Detect which cell encompasses the target text, then output its (x, y) center coordinate. 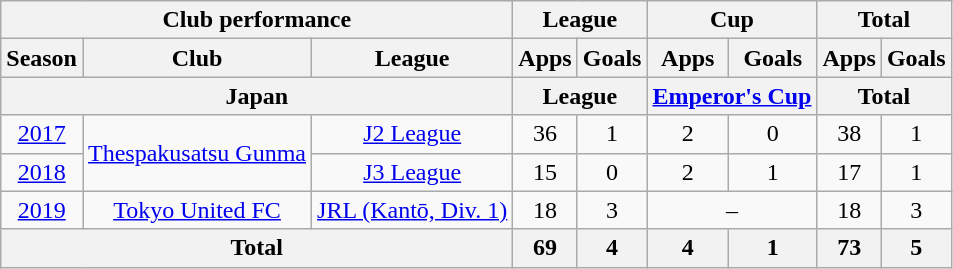
J2 League (412, 134)
15 (545, 172)
JRL (Kantō, Div. 1) (412, 210)
69 (545, 248)
Emperor's Cup (732, 96)
38 (849, 134)
Club performance (257, 20)
2017 (42, 134)
73 (849, 248)
17 (849, 172)
Thespakusatsu Gunma (196, 153)
5 (916, 248)
Club (196, 58)
Cup (732, 20)
2018 (42, 172)
Season (42, 58)
– (732, 210)
Japan (257, 96)
J3 League (412, 172)
2019 (42, 210)
36 (545, 134)
Tokyo United FC (196, 210)
